Capture the cell that displays the provided text and extract its (x, y) central coordinate. 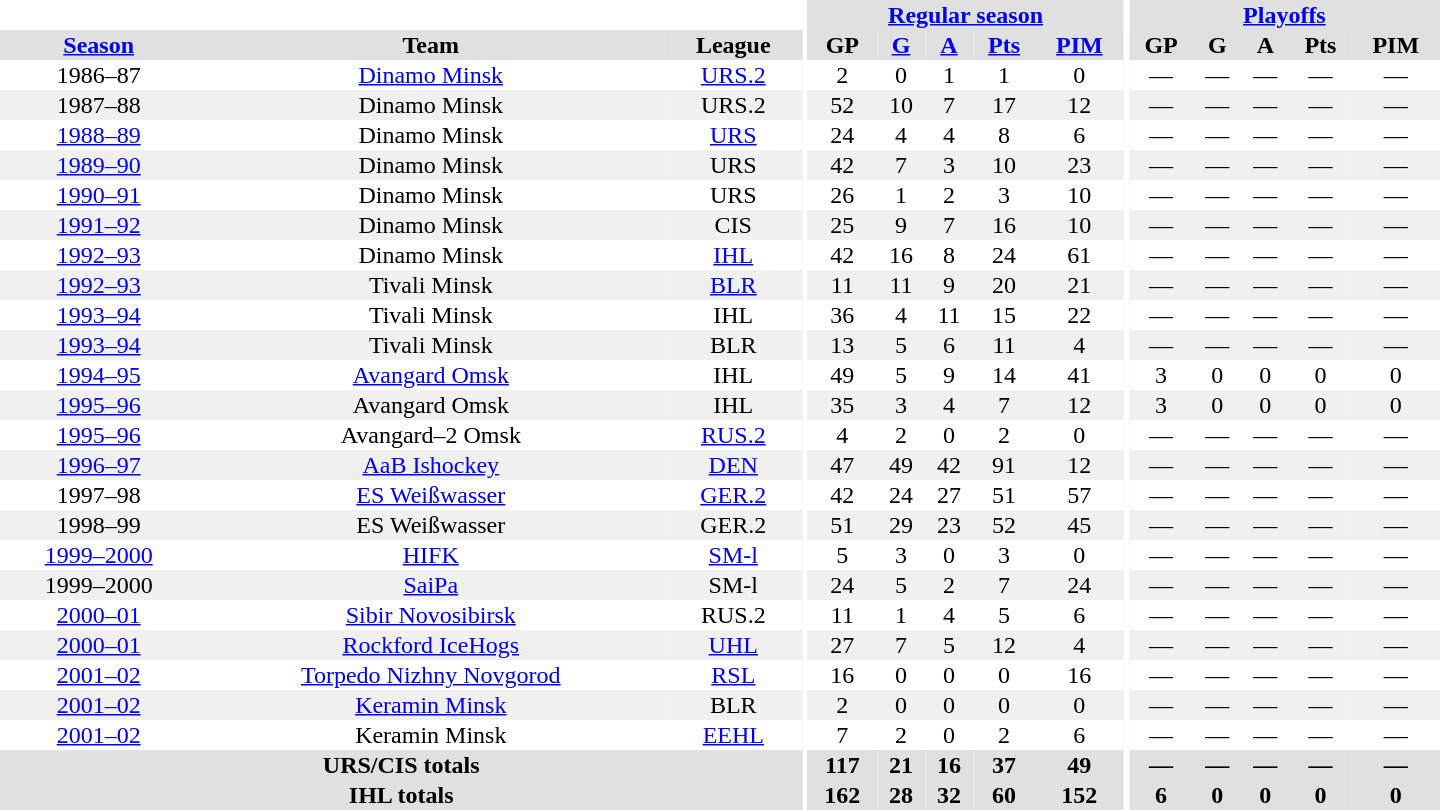
URS/CIS totals (401, 765)
Playoffs (1284, 15)
41 (1079, 375)
1990–91 (98, 195)
AaB Ishockey (430, 465)
152 (1079, 795)
EEHL (733, 735)
CIS (733, 225)
61 (1079, 255)
Avangard–2 Omsk (430, 435)
Season (98, 45)
32 (949, 795)
1998–99 (98, 525)
14 (1004, 375)
1996–97 (98, 465)
DEN (733, 465)
1997–98 (98, 495)
Regular season (966, 15)
RSL (733, 675)
Rockford IceHogs (430, 645)
36 (842, 315)
25 (842, 225)
1986–87 (98, 75)
Sibir Novosibirsk (430, 615)
22 (1079, 315)
37 (1004, 765)
17 (1004, 105)
Team (430, 45)
26 (842, 195)
1991–92 (98, 225)
SaiPa (430, 585)
UHL (733, 645)
117 (842, 765)
IHL totals (401, 795)
15 (1004, 315)
HIFK (430, 555)
Torpedo Nizhny Novgorod (430, 675)
60 (1004, 795)
1988–89 (98, 135)
91 (1004, 465)
1994–95 (98, 375)
45 (1079, 525)
162 (842, 795)
57 (1079, 495)
League (733, 45)
47 (842, 465)
1989–90 (98, 165)
13 (842, 345)
28 (901, 795)
1987–88 (98, 105)
29 (901, 525)
20 (1004, 285)
35 (842, 405)
